Scan for the cell matching the given text and deliver its [x, y] coordinate at center. 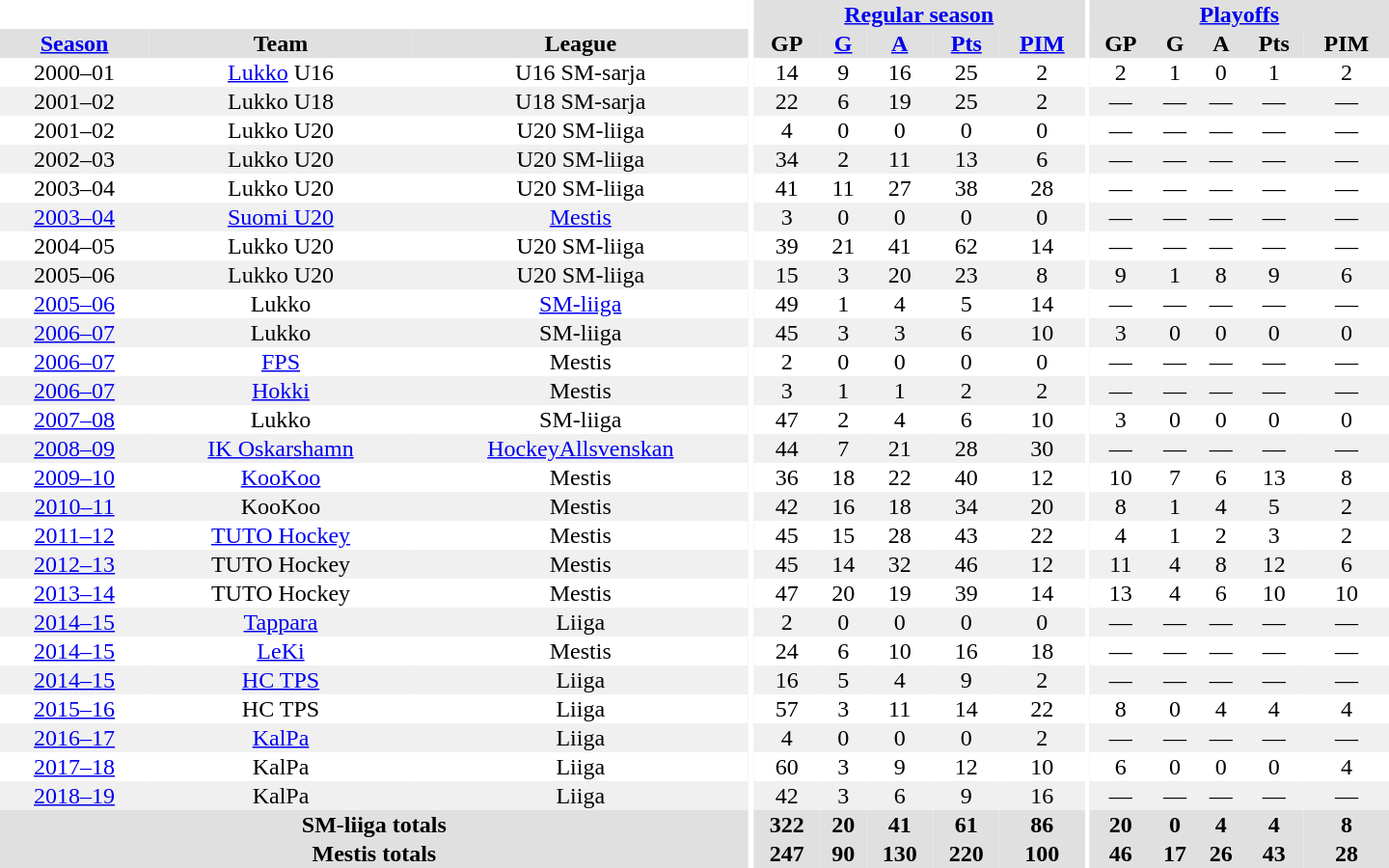
2016–17 [74, 738]
Regular season [918, 14]
23 [967, 275]
220 [967, 854]
Playoffs [1239, 14]
36 [787, 477]
2002–03 [74, 159]
Mestis totals [374, 854]
Hokki [281, 391]
2012–13 [74, 564]
Team [281, 43]
2008–09 [74, 448]
2018–19 [74, 796]
2013–14 [74, 593]
2015–16 [74, 709]
2010–11 [74, 506]
2000–01 [74, 72]
90 [843, 854]
24 [787, 651]
100 [1042, 854]
60 [787, 767]
League [581, 43]
2011–12 [74, 535]
SM-liiga totals [374, 825]
IK Oskarshamn [281, 448]
247 [787, 854]
44 [787, 448]
40 [967, 477]
2007–08 [74, 420]
130 [899, 854]
Suomi U20 [281, 217]
U18 SM-sarja [581, 101]
U16 SM-sarja [581, 72]
322 [787, 825]
62 [967, 246]
49 [787, 304]
LeKi [281, 651]
30 [1042, 448]
57 [787, 709]
Season [74, 43]
38 [967, 188]
2017–18 [74, 767]
2009–10 [74, 477]
32 [899, 564]
Lukko U16 [281, 72]
86 [1042, 825]
HockeyAllsvenskan [581, 448]
FPS [281, 362]
61 [967, 825]
Lukko U18 [281, 101]
Tappara [281, 622]
27 [899, 188]
17 [1175, 854]
26 [1221, 854]
2004–05 [74, 246]
